From the cell containing the given text, extract its center point as [x, y] coordinate. 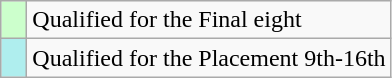
Qualified for the Placement 9th-16th [209, 58]
Qualified for the Final eight [209, 20]
